Extract the (X, Y) coordinate from the center of the cell holding the provided text.  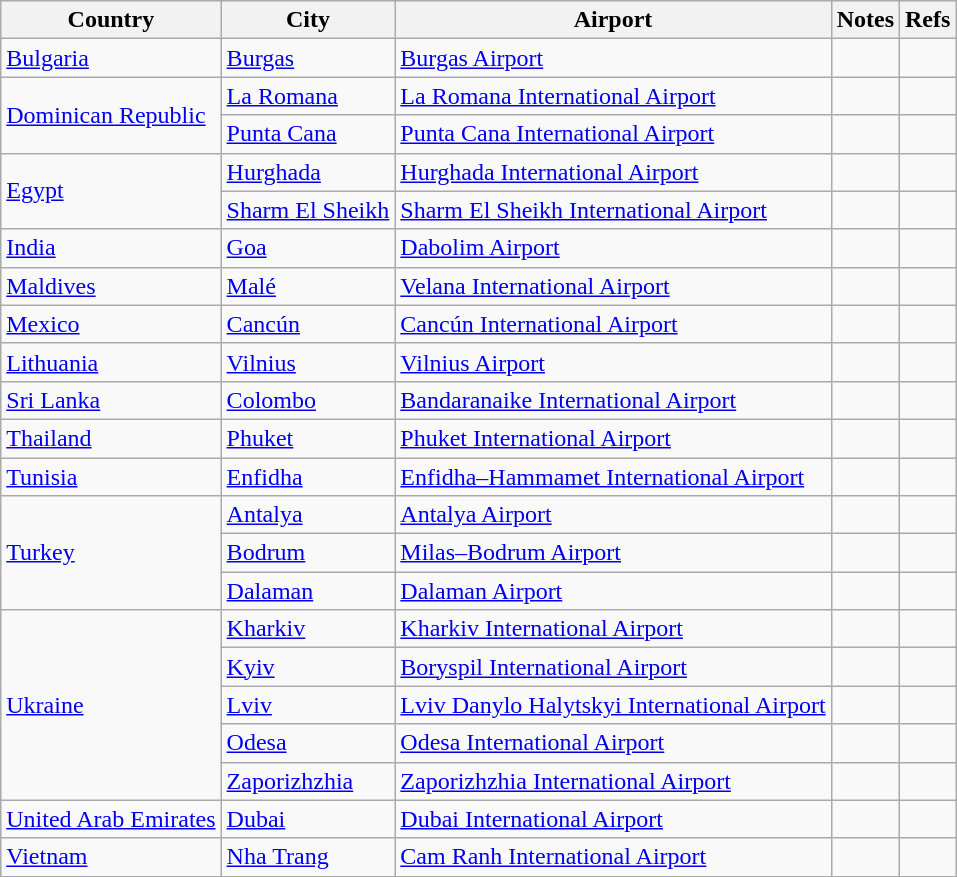
Vietnam (111, 857)
Burgas Airport (613, 58)
Cancún (308, 324)
Enfidha (308, 477)
Lviv (308, 705)
Malé (308, 286)
Milas–Bodrum Airport (613, 553)
Velana International Airport (613, 286)
Kharkiv (308, 629)
Kyiv (308, 667)
Dubai International Airport (613, 819)
Zaporizhzhia (308, 781)
Sharm El Sheikh International Airport (613, 210)
Phuket International Airport (613, 438)
Egypt (111, 191)
Antalya Airport (613, 515)
Refs (928, 20)
Phuket (308, 438)
Dabolim Airport (613, 248)
Vilnius (308, 362)
Punta Cana International Airport (613, 134)
Boryspil International Airport (613, 667)
Zaporizhzhia International Airport (613, 781)
Nha Trang (308, 857)
Odesa (308, 743)
Punta Cana (308, 134)
Goa (308, 248)
Hurghada (308, 172)
Antalya (308, 515)
Dubai (308, 819)
Lviv Danylo Halytskyi International Airport (613, 705)
Country (111, 20)
Notes (865, 20)
United Arab Emirates (111, 819)
Sri Lanka (111, 400)
Maldives (111, 286)
Dominican Republic (111, 115)
Hurghada International Airport (613, 172)
Cam Ranh International Airport (613, 857)
Bodrum (308, 553)
La Romana (308, 96)
Lithuania (111, 362)
Turkey (111, 553)
Airport (613, 20)
India (111, 248)
Burgas (308, 58)
Kharkiv International Airport (613, 629)
Cancún International Airport (613, 324)
City (308, 20)
Mexico (111, 324)
Bandaranaike International Airport (613, 400)
Thailand (111, 438)
Dalaman (308, 591)
Odesa International Airport (613, 743)
La Romana International Airport (613, 96)
Tunisia (111, 477)
Enfidha–Hammamet International Airport (613, 477)
Dalaman Airport (613, 591)
Bulgaria (111, 58)
Ukraine (111, 705)
Vilnius Airport (613, 362)
Colombo (308, 400)
Sharm El Sheikh (308, 210)
